Return [x, y] of the center of cell containing provided text 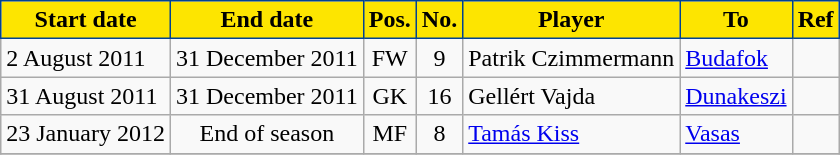
GK [390, 96]
MF [390, 134]
End date [266, 20]
23 January 2012 [86, 134]
16 [439, 96]
Budafok [736, 58]
To [736, 20]
Vasas [736, 134]
Player [572, 20]
Tamás Kiss [572, 134]
Ref [816, 20]
8 [439, 134]
Patrik Czimmermann [572, 58]
End of season [266, 134]
31 August 2011 [86, 96]
2 August 2011 [86, 58]
Start date [86, 20]
Gellért Vajda [572, 96]
Dunakeszi [736, 96]
9 [439, 58]
No. [439, 20]
Pos. [390, 20]
FW [390, 58]
